From the cell containing the given text, extract its center point as (x, y) coordinate. 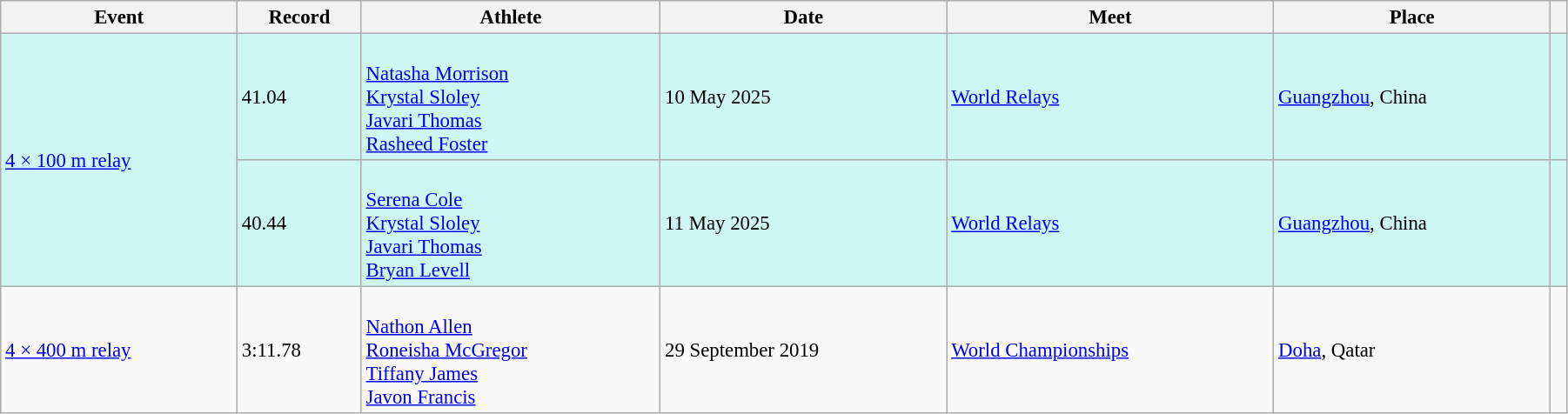
Doha, Qatar (1412, 351)
4 × 400 m relay (119, 351)
Place (1412, 17)
Athlete (511, 17)
4 × 100 m relay (119, 160)
Nathon AllenRoneisha McGregorTiffany JamesJavon Francis (511, 351)
3:11.78 (299, 351)
Event (119, 17)
40.44 (299, 224)
Meet (1110, 17)
11 May 2025 (804, 224)
Serena ColeKrystal SloleyJavari ThomasBryan Levell (511, 224)
41.04 (299, 97)
29 September 2019 (804, 351)
World Championships (1110, 351)
10 May 2025 (804, 97)
Natasha MorrisonKrystal SloleyJavari ThomasRasheed Foster (511, 97)
Date (804, 17)
Record (299, 17)
